Return the (x, y) coordinate for the center point of the cell that contains the specified text.  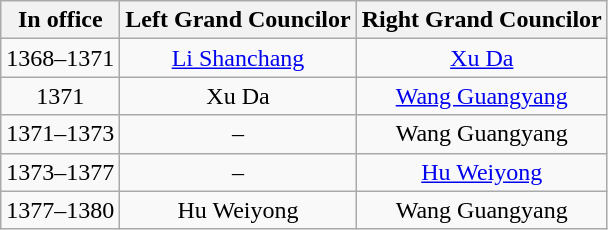
1371–1373 (60, 134)
Li Shanchang (238, 58)
Left Grand Councilor (238, 20)
1368–1371 (60, 58)
Right Grand Councilor (482, 20)
1373–1377 (60, 172)
1377–1380 (60, 210)
In office (60, 20)
1371 (60, 96)
